Output the (X, Y) coordinate of the center of the cell containing the given text.  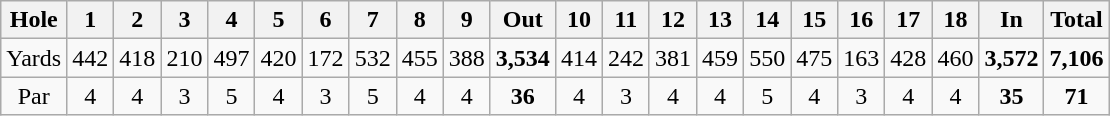
11 (626, 20)
2 (138, 20)
Yards (34, 58)
6 (326, 20)
442 (90, 58)
381 (672, 58)
497 (232, 58)
3,534 (522, 58)
In (1012, 20)
1 (90, 20)
242 (626, 58)
475 (814, 58)
532 (372, 58)
14 (768, 20)
36 (522, 96)
7,106 (1076, 58)
10 (578, 20)
35 (1012, 96)
16 (862, 20)
Out (522, 20)
428 (908, 58)
71 (1076, 96)
455 (420, 58)
7 (372, 20)
8 (420, 20)
459 (720, 58)
15 (814, 20)
3,572 (1012, 58)
18 (956, 20)
210 (184, 58)
163 (862, 58)
420 (278, 58)
12 (672, 20)
172 (326, 58)
460 (956, 58)
388 (466, 58)
Hole (34, 20)
13 (720, 20)
Par (34, 96)
17 (908, 20)
Total (1076, 20)
9 (466, 20)
418 (138, 58)
414 (578, 58)
550 (768, 58)
